Return the (X, Y) coordinate for the center point of the cell that contains the specified text.  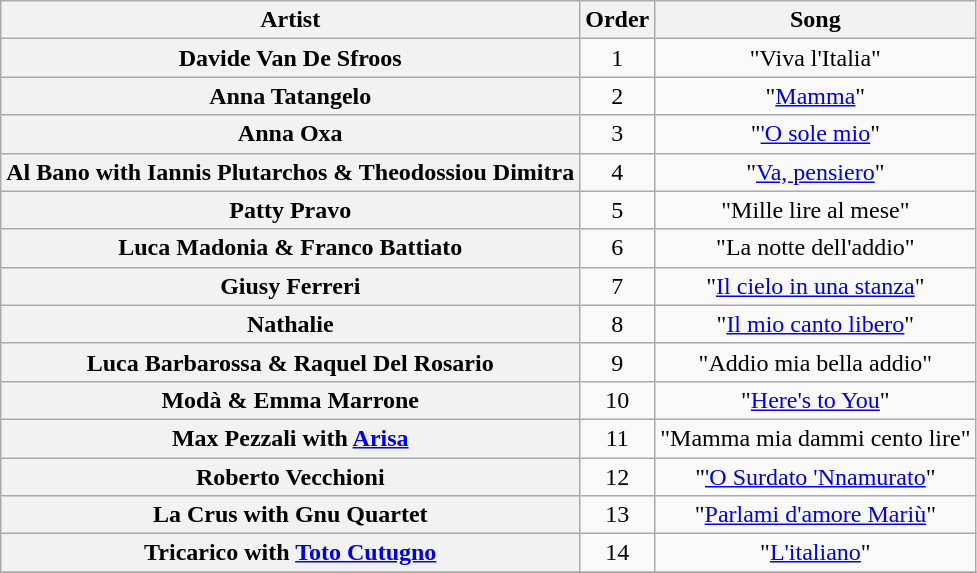
Roberto Vecchioni (290, 477)
2 (618, 96)
Patty Pravo (290, 210)
Anna Oxa (290, 134)
4 (618, 172)
Al Bano with Iannis Plutarchos & Theodossiou Dimitra (290, 172)
Giusy Ferreri (290, 286)
"Parlami d'amore Mariù" (816, 515)
"'O sole mio" (816, 134)
"Va, pensiero" (816, 172)
"Viva l'Italia" (816, 58)
Song (816, 20)
Order (618, 20)
Max Pezzali with Arisa (290, 438)
6 (618, 248)
"La notte dell'addio" (816, 248)
"Here's to You" (816, 400)
10 (618, 400)
Nathalie (290, 324)
"Mille lire al mese" (816, 210)
"Addio mia bella addio" (816, 362)
Luca Barbarossa & Raquel Del Rosario (290, 362)
Luca Madonia & Franco Battiato (290, 248)
Anna Tatangelo (290, 96)
"Mamma" (816, 96)
"Mamma mia dammi cento lire" (816, 438)
"L'italiano" (816, 553)
3 (618, 134)
8 (618, 324)
14 (618, 553)
1 (618, 58)
11 (618, 438)
Modà & Emma Marrone (290, 400)
5 (618, 210)
"'O Surdato 'Nnamurato" (816, 477)
"Il mio canto libero" (816, 324)
Davide Van De Sfroos (290, 58)
13 (618, 515)
7 (618, 286)
12 (618, 477)
9 (618, 362)
Artist (290, 20)
La Crus with Gnu Quartet (290, 515)
Tricarico with Toto Cutugno (290, 553)
"Il cielo in una stanza" (816, 286)
